Detect which cell encompasses the target text, then output its [X, Y] center coordinate. 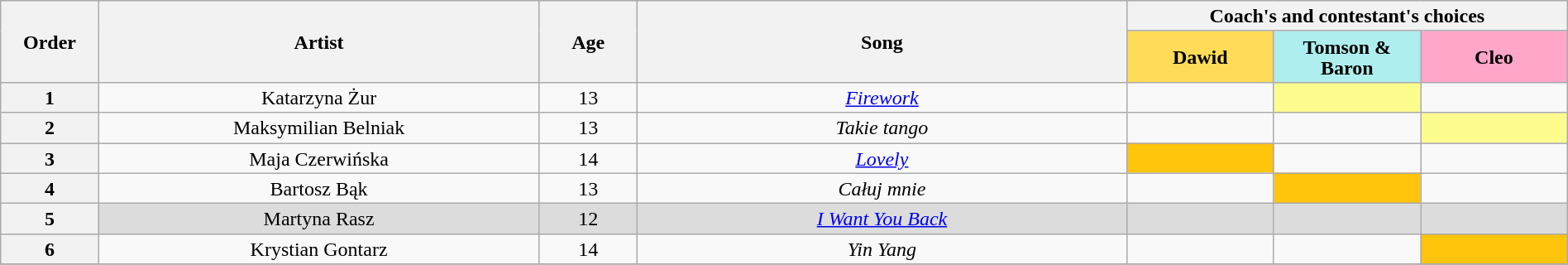
Dawid [1200, 56]
Yin Yang [882, 248]
Cleo [1494, 56]
4 [50, 189]
3 [50, 157]
Całuj mnie [882, 189]
Martyna Rasz [319, 219]
Age [588, 41]
Artist [319, 41]
Order [50, 41]
Maja Czerwińska [319, 157]
I Want You Back [882, 219]
5 [50, 219]
12 [588, 219]
Takie tango [882, 128]
Maksymilian Belniak [319, 128]
Tomson & Baron [1347, 56]
Coach's and contestant's choices [1346, 17]
Krystian Gontarz [319, 248]
Lovely [882, 157]
Firework [882, 98]
6 [50, 248]
Katarzyna Żur [319, 98]
1 [50, 98]
Song [882, 41]
2 [50, 128]
Bartosz Bąk [319, 189]
